Output the [x, y] coordinate of the center of the cell containing the given text.  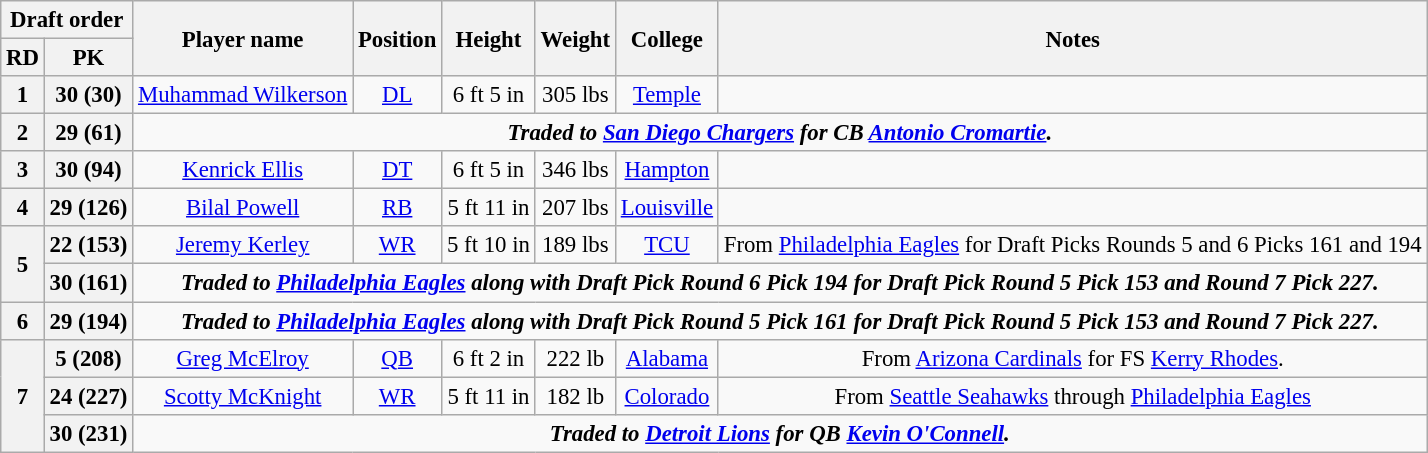
1 [23, 95]
305 lbs [575, 95]
6 [23, 321]
5 (208) [88, 358]
207 lbs [575, 208]
Greg McElroy [243, 358]
DL [398, 95]
Notes [1072, 38]
Height [488, 38]
29 (61) [88, 133]
Colorado [666, 396]
Jeremy Kerley [243, 245]
From Philadelphia Eagles for Draft Picks Rounds 5 and 6 Picks 161 and 194 [1072, 245]
30 (94) [88, 170]
Hampton [666, 170]
5 ft 10 in [488, 245]
Temple [666, 95]
Player name [243, 38]
30 (231) [88, 433]
Traded to Detroit Lions for QB Kevin O'Connell. [780, 433]
Draft order [67, 20]
From Arizona Cardinals for FS Kerry Rhodes. [1072, 358]
30 (30) [88, 95]
Position [398, 38]
Bilal Powell [243, 208]
24 (227) [88, 396]
TCU [666, 245]
2 [23, 133]
Traded to Philadelphia Eagles along with Draft Pick Round 6 Pick 194 for Draft Pick Round 5 Pick 153 and Round 7 Pick 227. [780, 283]
PK [88, 58]
RB [398, 208]
Louisville [666, 208]
7 [23, 396]
30 (161) [88, 283]
Alabama [666, 358]
From Seattle Seahawks through Philadelphia Eagles [1072, 396]
Traded to San Diego Chargers for CB Antonio Cromartie. [780, 133]
Weight [575, 38]
189 lbs [575, 245]
Traded to Philadelphia Eagles along with Draft Pick Round 5 Pick 161 for Draft Pick Round 5 Pick 153 and Round 7 Pick 227. [780, 321]
DT [398, 170]
Muhammad Wilkerson [243, 95]
29 (126) [88, 208]
Kenrick Ellis [243, 170]
4 [23, 208]
6 ft 2 in [488, 358]
22 (153) [88, 245]
Scotty McKnight [243, 396]
29 (194) [88, 321]
182 lb [575, 396]
College [666, 38]
346 lbs [575, 170]
3 [23, 170]
5 [23, 264]
QB [398, 358]
222 lb [575, 358]
RD [23, 58]
